Detect which cell encompasses the target text, then output its [X, Y] center coordinate. 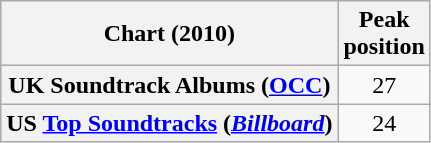
UK Soundtrack Albums (OCC) [170, 85]
Chart (2010) [170, 34]
27 [384, 85]
Peakposition [384, 34]
24 [384, 123]
US Top Soundtracks (Billboard) [170, 123]
